Capture the cell that displays the provided text and extract its (x, y) central coordinate. 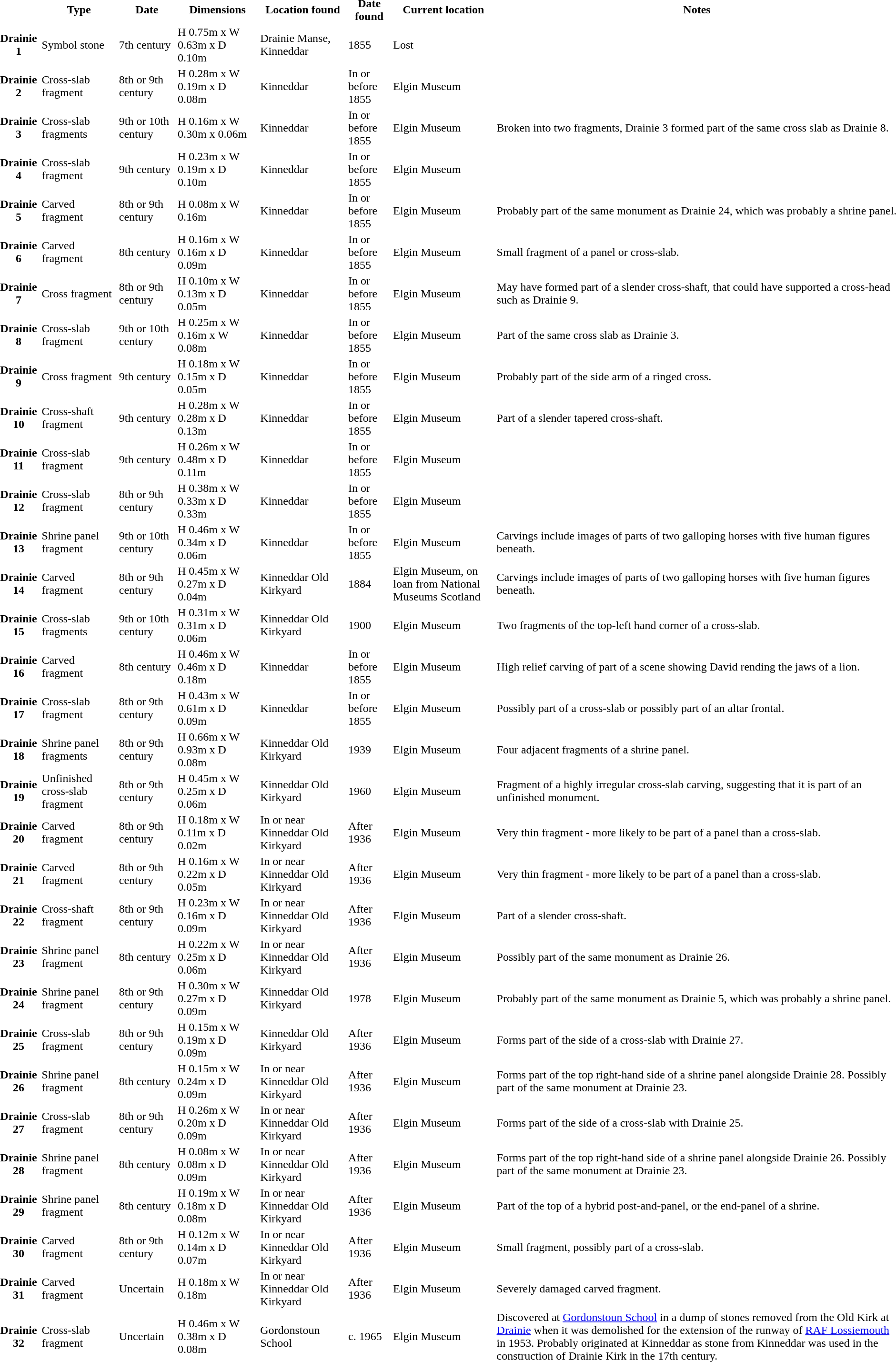
H 0.16m x W 0.30m x 0.06m (217, 128)
H 0.15m x W 0.19m x D 0.09m (217, 1040)
H 0.23m x W 0.19m x D 0.10m (217, 169)
Shrine panel fragments (79, 750)
1884 (369, 584)
H 0.19m x W 0.18m x D 0.08m (217, 1206)
Lost (443, 45)
1900 (369, 625)
H 0.45m x W 0.27m x D 0.04m (217, 584)
H 0.08m x W 0.08m x D 0.09m (217, 1164)
H 0.18m x W 0.18m (217, 1289)
H 0.15m x W 0.24m x D 0.09m (217, 1081)
H 0.43m x W 0.61m x D 0.09m (217, 708)
H 0.25m x W 0.16m x W 0.08m (217, 335)
Elgin Museum, on loan from National Museums Scotland (443, 584)
H 0.38m x W 0.33m x D 0.33m (217, 501)
H 0.28m x W 0.19m x D 0.08m (217, 86)
Unfinished cross-slab fragment (79, 791)
H 0.75m x W 0.63m x D 0.10m (217, 45)
H 0.18m x W 0.15m x D 0.05m (217, 376)
Uncertain (147, 1289)
1855 (369, 45)
H 0.31m x W 0.31m x D 0.06m (217, 625)
H 0.08m x W 0.16m (217, 211)
H 0.26m x W 0.20m x D 0.09m (217, 1123)
H 0.16m x W 0.16m x D 0.09m (217, 252)
H 0.46m x W 0.46m x D 0.18m (217, 667)
1939 (369, 750)
H 0.22m x W 0.25m x D 0.06m (217, 957)
Symbol stone (79, 45)
H 0.16m x W 0.22m x D 0.05m (217, 874)
H 0.28m x W 0.28m x D 0.13m (217, 418)
H 0.23m x W 0.16m x D 0.09m (217, 915)
H 0.12m x W 0.14m x D 0.07m (217, 1247)
H 0.18m x W 0.11m x D 0.02m (217, 833)
1960 (369, 791)
H 0.30m x W 0.27m x D 0.09m (217, 998)
H 0.66m x W 0.93m x D 0.08m (217, 750)
7th century (147, 45)
Drainie Manse, Kinneddar (303, 45)
1978 (369, 998)
H 0.45m x W 0.25m x D 0.06m (217, 791)
H 0.46m x W 0.34m x D 0.06m (217, 542)
H 0.26m x W 0.48m x D 0.11m (217, 459)
H 0.10m x W 0.13m x D 0.05m (217, 294)
